For the text-containing cell, return its midpoint in [X, Y] coordinate format. 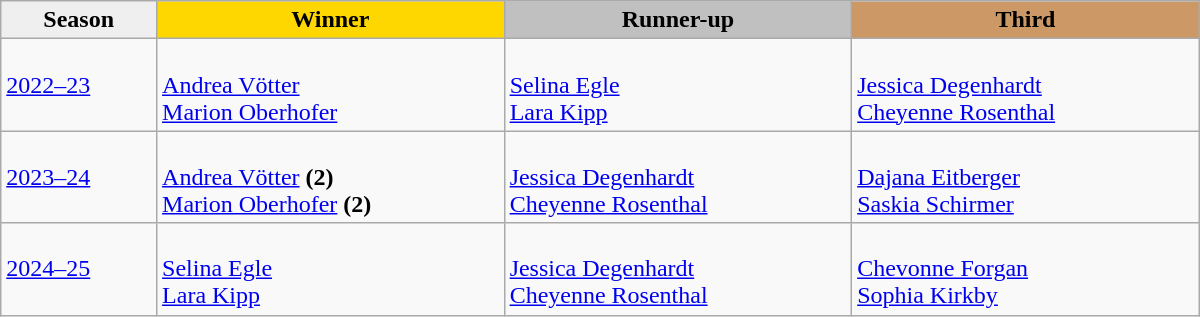
Chevonne ForganSophia Kirkby [1026, 269]
Third [1026, 20]
Runner-up [678, 20]
Andrea VötterMarion Oberhofer [331, 85]
2023–24 [79, 177]
Dajana EitbergerSaskia Schirmer [1026, 177]
Season [79, 20]
Andrea Vötter (2)Marion Oberhofer (2) [331, 177]
2022–23 [79, 85]
2024–25 [79, 269]
Winner [331, 20]
